Capture the cell that displays the provided text and extract its [X, Y] central coordinate. 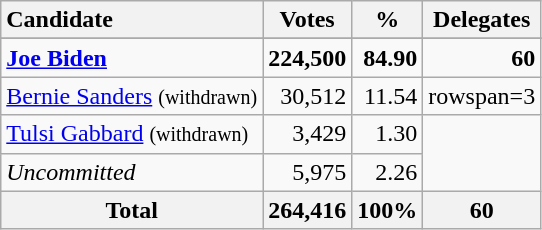
264,416 [308, 210]
Joe Biden [132, 58]
Uncommitted [132, 172]
30,512 [308, 96]
rowspan=3 [482, 96]
3,429 [308, 134]
224,500 [308, 58]
11.54 [388, 96]
Total [132, 210]
Votes [308, 20]
100% [388, 210]
84.90 [388, 58]
Delegates [482, 20]
% [388, 20]
1.30 [388, 134]
Tulsi Gabbard (withdrawn) [132, 134]
5,975 [308, 172]
2.26 [388, 172]
Candidate [132, 20]
Bernie Sanders (withdrawn) [132, 96]
